Determine the (x, y) coordinate at the center of the cell enclosing the given text.  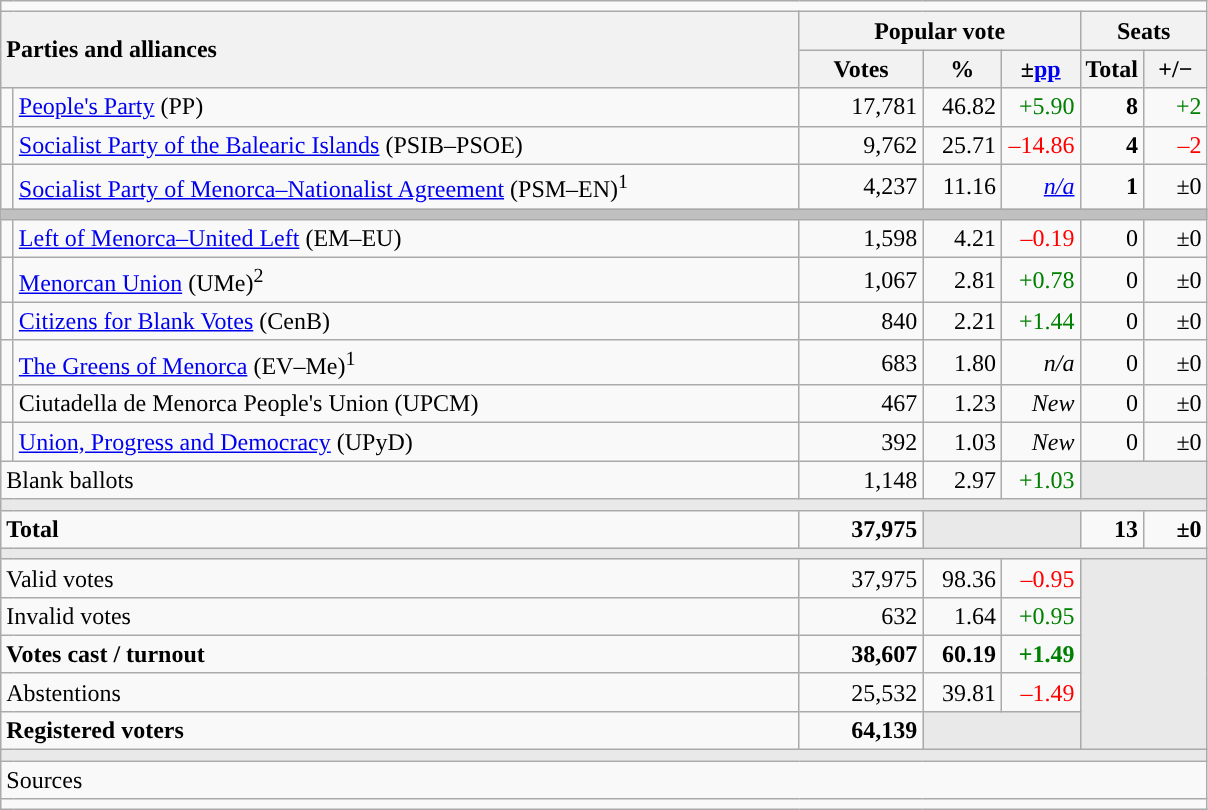
Union, Progress and Democracy (UPyD) (406, 442)
–0.19 (1040, 239)
Parties and alliances (400, 50)
+1.44 (1040, 321)
1.23 (962, 404)
Invalid votes (400, 616)
11.16 (962, 186)
4.21 (962, 239)
1.03 (962, 442)
13 (1112, 529)
% (962, 69)
+/− (1176, 69)
Abstentions (400, 692)
The Greens of Menorca (EV–Me)1 (406, 362)
Popular vote (940, 31)
4 (1112, 145)
Valid votes (400, 578)
392 (861, 442)
Citizens for Blank Votes (CenB) (406, 321)
1.64 (962, 616)
25.71 (962, 145)
683 (861, 362)
Sources (604, 780)
–1.49 (1040, 692)
2.97 (962, 480)
Left of Menorca–United Left (EM–EU) (406, 239)
60.19 (962, 654)
4,237 (861, 186)
1 (1112, 186)
1,148 (861, 480)
±pp (1040, 69)
–2 (1176, 145)
98.36 (962, 578)
–14.86 (1040, 145)
2.81 (962, 280)
People's Party (PP) (406, 107)
+0.78 (1040, 280)
Menorcan Union (UMe)2 (406, 280)
Seats (1144, 31)
467 (861, 404)
8 (1112, 107)
Ciutadella de Menorca People's Union (UPCM) (406, 404)
+0.95 (1040, 616)
39.81 (962, 692)
632 (861, 616)
1,067 (861, 280)
Votes cast / turnout (400, 654)
2.21 (962, 321)
+5.90 (1040, 107)
–0.95 (1040, 578)
Socialist Party of Menorca–Nationalist Agreement (PSM–EN)1 (406, 186)
+1.03 (1040, 480)
38,607 (861, 654)
Votes (861, 69)
+1.49 (1040, 654)
Blank ballots (400, 480)
25,532 (861, 692)
17,781 (861, 107)
840 (861, 321)
Socialist Party of the Balearic Islands (PSIB–PSOE) (406, 145)
64,139 (861, 731)
1.80 (962, 362)
Registered voters (400, 731)
+2 (1176, 107)
9,762 (861, 145)
1,598 (861, 239)
46.82 (962, 107)
